Locate the cell with the specified text and output its (x, y) center coordinate. 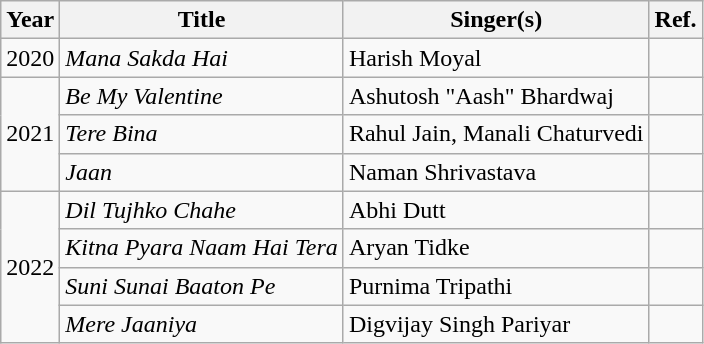
Mana Sakda Hai (202, 58)
Naman Shrivastava (496, 172)
Aryan Tidke (496, 248)
Ashutosh "Aash" Bhardwaj (496, 96)
Ref. (676, 20)
Digvijay Singh Pariyar (496, 324)
Tere Bina (202, 134)
Dil Tujhko Chahe (202, 210)
Abhi Dutt (496, 210)
Mere Jaaniya (202, 324)
2021 (30, 134)
Year (30, 20)
Singer(s) (496, 20)
2022 (30, 267)
Title (202, 20)
Rahul Jain, Manali Chaturvedi (496, 134)
Harish Moyal (496, 58)
Kitna Pyara Naam Hai Tera (202, 248)
Jaan (202, 172)
Suni Sunai Baaton Pe (202, 286)
Be My Valentine (202, 96)
2020 (30, 58)
Purnima Tripathi (496, 286)
